From the cell containing the given text, extract its center point as (X, Y) coordinate. 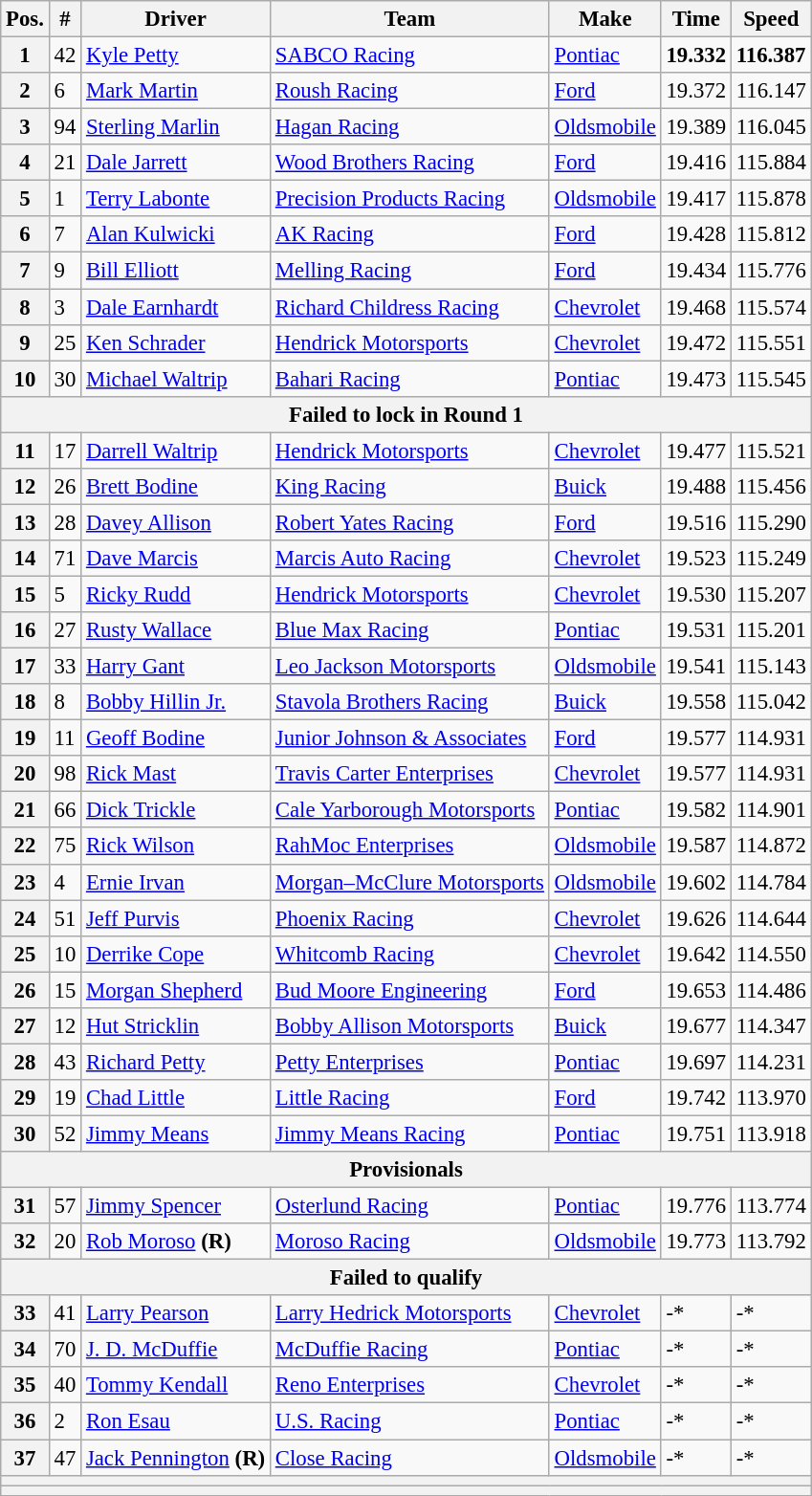
Close Racing (409, 1458)
Bud Moore Engineering (409, 990)
116.045 (771, 127)
115.776 (771, 271)
19.472 (696, 342)
51 (65, 918)
Marcis Auto Racing (409, 559)
Failed to qualify (406, 1278)
19.587 (696, 847)
115.878 (771, 199)
19.417 (696, 199)
Tommy Kendall (176, 1386)
18 (25, 702)
115.884 (771, 163)
Hut Stricklin (176, 1026)
Sterling Marlin (176, 127)
Petty Enterprises (409, 1062)
Bobby Hillin Jr. (176, 702)
113.970 (771, 1098)
Jimmy Means Racing (409, 1133)
114.347 (771, 1026)
Osterlund Racing (409, 1206)
Rusty Wallace (176, 630)
113.792 (771, 1242)
114.231 (771, 1062)
Derrike Cope (176, 954)
Richard Childress Racing (409, 307)
114.486 (771, 990)
14 (25, 559)
Kyle Petty (176, 55)
116.147 (771, 91)
16 (25, 630)
115.042 (771, 702)
36 (25, 1421)
114.872 (771, 847)
Junior Johnson & Associates (409, 738)
115.201 (771, 630)
75 (65, 847)
116.387 (771, 55)
115.551 (771, 342)
19.523 (696, 559)
Make (604, 19)
32 (25, 1242)
115.143 (771, 667)
Brett Bodine (176, 487)
31 (25, 1206)
71 (65, 559)
19.642 (696, 954)
AK Racing (409, 234)
19.742 (696, 1098)
115.812 (771, 234)
Michael Waltrip (176, 379)
Bill Elliott (176, 271)
J. D. McDuffie (176, 1350)
94 (65, 127)
115.545 (771, 379)
RahMoc Enterprises (409, 847)
Morgan Shepherd (176, 990)
19.434 (696, 271)
Failed to lock in Round 1 (406, 414)
Team (409, 19)
19.416 (696, 163)
Roush Racing (409, 91)
Travis Carter Enterprises (409, 774)
19.389 (696, 127)
19.332 (696, 55)
19.653 (696, 990)
19.428 (696, 234)
29 (25, 1098)
Terry Labonte (176, 199)
37 (25, 1458)
Rick Wilson (176, 847)
Larry Pearson (176, 1313)
19.773 (696, 1242)
Hagan Racing (409, 127)
Wood Brothers Racing (409, 163)
Little Racing (409, 1098)
Chad Little (176, 1098)
Leo Jackson Motorsports (409, 667)
Dick Trickle (176, 810)
35 (25, 1386)
Ricky Rudd (176, 594)
19.530 (696, 594)
43 (65, 1062)
Blue Max Racing (409, 630)
34 (25, 1350)
19.477 (696, 451)
113.774 (771, 1206)
Rob Moroso (R) (176, 1242)
Provisionals (406, 1170)
Rick Mast (176, 774)
57 (65, 1206)
Ken Schrader (176, 342)
19.558 (696, 702)
SABCO Racing (409, 55)
Precision Products Racing (409, 199)
Moroso Racing (409, 1242)
Time (696, 19)
47 (65, 1458)
Mark Martin (176, 91)
115.290 (771, 522)
115.456 (771, 487)
Ron Esau (176, 1421)
King Racing (409, 487)
Cale Yarborough Motorsports (409, 810)
Dale Earnhardt (176, 307)
Alan Kulwicki (176, 234)
41 (65, 1313)
Darrell Waltrip (176, 451)
19.473 (696, 379)
23 (25, 882)
114.784 (771, 882)
19.677 (696, 1026)
Melling Racing (409, 271)
66 (65, 810)
Geoff Bodine (176, 738)
Jimmy Spencer (176, 1206)
Richard Petty (176, 1062)
Speed (771, 19)
Robert Yates Racing (409, 522)
19.541 (696, 667)
Phoenix Racing (409, 918)
70 (65, 1350)
114.550 (771, 954)
Morgan–McClure Motorsports (409, 882)
115.521 (771, 451)
Dave Marcis (176, 559)
22 (25, 847)
19.582 (696, 810)
19.531 (696, 630)
98 (65, 774)
Bahari Racing (409, 379)
114.644 (771, 918)
115.207 (771, 594)
19.751 (696, 1133)
Larry Hedrick Motorsports (409, 1313)
Dale Jarrett (176, 163)
13 (25, 522)
Ernie Irvan (176, 882)
24 (25, 918)
Whitcomb Racing (409, 954)
19.372 (696, 91)
19.602 (696, 882)
Bobby Allison Motorsports (409, 1026)
Harry Gant (176, 667)
19.516 (696, 522)
40 (65, 1386)
Jeff Purvis (176, 918)
Davey Allison (176, 522)
52 (65, 1133)
19.697 (696, 1062)
19.488 (696, 487)
115.574 (771, 307)
Stavola Brothers Racing (409, 702)
42 (65, 55)
Pos. (25, 19)
Reno Enterprises (409, 1386)
115.249 (771, 559)
Driver (176, 19)
114.901 (771, 810)
19.626 (696, 918)
19.468 (696, 307)
McDuffie Racing (409, 1350)
113.918 (771, 1133)
Jimmy Means (176, 1133)
19.776 (696, 1206)
# (65, 19)
Jack Pennington (R) (176, 1458)
U.S. Racing (409, 1421)
